For the text-containing cell, return its midpoint in [x, y] coordinate format. 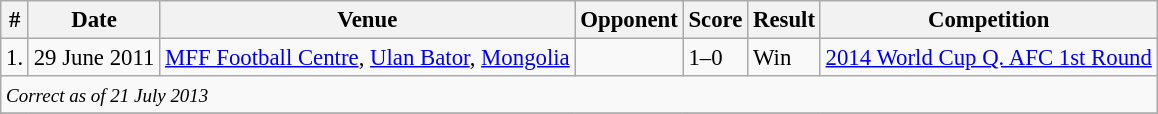
Score [716, 20]
Venue [368, 20]
MFF Football Centre, Ulan Bator, Mongolia [368, 58]
1. [15, 58]
Opponent [629, 20]
Correct as of 21 July 2013 [579, 95]
# [15, 20]
Date [94, 20]
Competition [988, 20]
2014 World Cup Q. AFC 1st Round [988, 58]
29 June 2011 [94, 58]
Win [784, 58]
Result [784, 20]
1–0 [716, 58]
